Capture the cell that displays the provided text and extract its [X, Y] central coordinate. 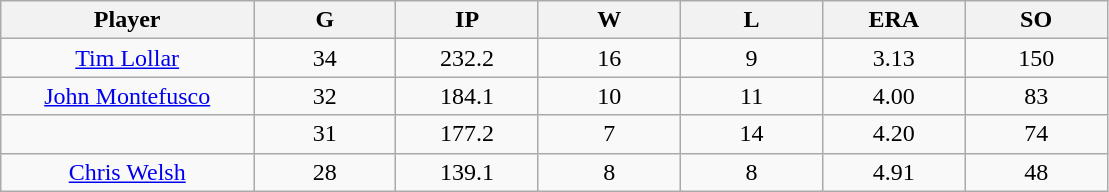
83 [1036, 96]
34 [325, 58]
L [751, 20]
John Montefusco [128, 96]
14 [751, 134]
11 [751, 96]
48 [1036, 172]
177.2 [467, 134]
31 [325, 134]
Player [128, 20]
4.20 [894, 134]
Tim Lollar [128, 58]
10 [609, 96]
4.91 [894, 172]
9 [751, 58]
32 [325, 96]
16 [609, 58]
ERA [894, 20]
184.1 [467, 96]
IP [467, 20]
4.00 [894, 96]
7 [609, 134]
74 [1036, 134]
28 [325, 172]
150 [1036, 58]
SO [1036, 20]
232.2 [467, 58]
G [325, 20]
139.1 [467, 172]
Chris Welsh [128, 172]
3.13 [894, 58]
W [609, 20]
